Find where the given text appears and provide that cell's center as (X, Y) coordinate. 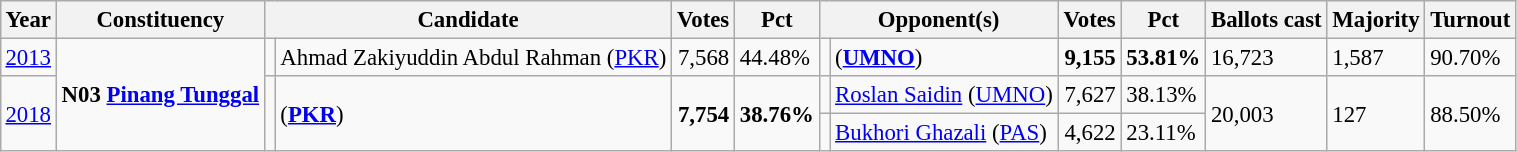
44.48% (778, 57)
Candidate (468, 20)
16,723 (1266, 57)
Majority (1376, 20)
90.70% (1470, 57)
127 (1376, 114)
20,003 (1266, 114)
7,627 (1090, 95)
Roslan Saidin (UMNO) (944, 95)
2018 (28, 114)
9,155 (1090, 57)
38.13% (1164, 95)
4,622 (1090, 133)
Opponent(s) (938, 20)
53.81% (1164, 57)
(UMNO) (944, 57)
23.11% (1164, 133)
N03 Pinang Tunggal (160, 94)
88.50% (1470, 114)
Constituency (160, 20)
7,754 (704, 114)
Bukhori Ghazali (PAS) (944, 133)
38.76% (778, 114)
Ahmad Zakiyuddin Abdul Rahman (PKR) (474, 57)
7,568 (704, 57)
1,587 (1376, 57)
Ballots cast (1266, 20)
(PKR) (474, 114)
2013 (28, 57)
Turnout (1470, 20)
Year (28, 20)
